Return the [x, y] coordinate for the center point of the cell that contains the specified text.  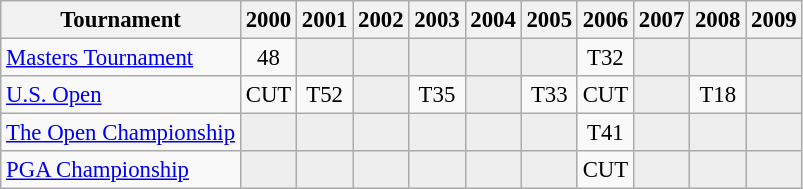
T18 [718, 95]
2006 [605, 20]
2009 [774, 20]
T41 [605, 133]
The Open Championship [121, 133]
2000 [268, 20]
2008 [718, 20]
2001 [325, 20]
T32 [605, 58]
T33 [549, 95]
T35 [437, 95]
2005 [549, 20]
2003 [437, 20]
2004 [493, 20]
U.S. Open [121, 95]
PGA Championship [121, 170]
Masters Tournament [121, 58]
48 [268, 58]
2007 [661, 20]
2002 [381, 20]
Tournament [121, 20]
T52 [325, 95]
